Return the (X, Y) coordinate for the center point of the cell that contains the specified text.  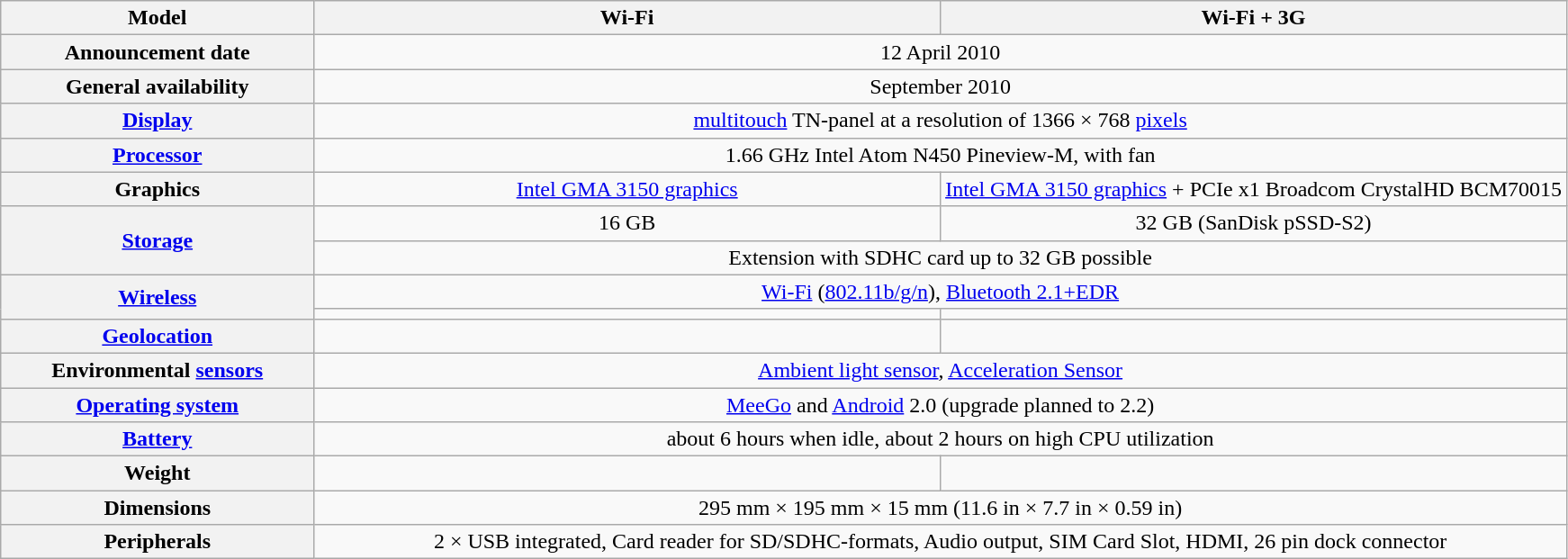
12 April 2010 (941, 52)
General availability (158, 86)
1.66 GHz Intel Atom N450 Pineview-M, with fan (941, 155)
16 GB (627, 223)
Weight (158, 473)
Wi-Fi (802.11b/g/n), Bluetooth 2.1+EDR (941, 292)
Intel GMA 3150 graphics (627, 189)
Environmental sensors (158, 370)
Battery (158, 439)
Display (158, 121)
32 GB (SanDisk pSSD-S2) (1254, 223)
MeeGo and Android 2.0 (upgrade planned to 2.2) (941, 404)
Processor (158, 155)
Ambient light sensor, Acceleration Sensor (941, 370)
Wi-Fi + 3G (1254, 18)
2 × USB integrated, Card reader for SD/SDHC-formats, Audio output, SIM Card Slot, HDMI, 26 pin dock connector (941, 542)
Peripherals (158, 542)
Operating system (158, 404)
Dimensions (158, 508)
Geolocation (158, 336)
Model (158, 18)
Wireless (158, 297)
Graphics (158, 189)
Intel GMA 3150 graphics + PCIe x1 Broadcom CrystalHD BCM70015 (1254, 189)
September 2010 (941, 86)
Extension with SDHC card up to 32 GB possible (941, 257)
295 mm × 195 mm × 15 mm (11.6 in × 7.7 in × 0.59 in) (941, 508)
Announcement date (158, 52)
multitouch TN-panel at a resolution of 1366 × 768 pixels (941, 121)
Wi-Fi (627, 18)
Storage (158, 240)
about 6 hours when idle, about 2 hours on high CPU utilization (941, 439)
